Detect which cell encompasses the target text, then output its (X, Y) center coordinate. 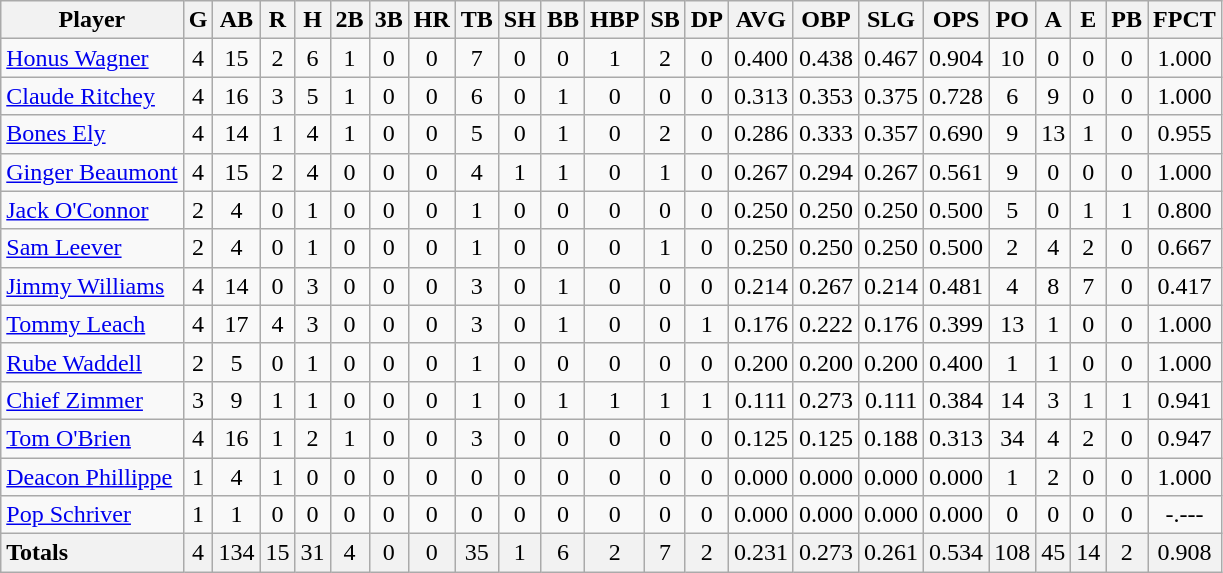
Rube Waddell (92, 362)
0.908 (1185, 553)
PB (1127, 20)
Ginger Beaumont (92, 172)
0.261 (890, 553)
BB (562, 20)
-.--- (1185, 515)
0.534 (956, 553)
0.357 (890, 134)
0.904 (956, 58)
0.728 (956, 96)
0.384 (956, 400)
AB (236, 20)
OBP (826, 20)
34 (1012, 438)
0.438 (826, 58)
PO (1012, 20)
0.467 (890, 58)
Deacon Phillippe (92, 477)
Honus Wagner (92, 58)
Chief Zimmer (92, 400)
Pop Schriver (92, 515)
Totals (92, 553)
35 (476, 553)
Jimmy Williams (92, 286)
SLG (890, 20)
A (1054, 20)
0.333 (826, 134)
8 (1054, 286)
0.561 (956, 172)
FPCT (1185, 20)
45 (1054, 553)
108 (1012, 553)
134 (236, 553)
Jack O'Connor (92, 210)
0.667 (1185, 248)
0.399 (956, 324)
OPS (956, 20)
Claude Ritchey (92, 96)
0.955 (1185, 134)
17 (236, 324)
DP (706, 20)
0.690 (956, 134)
HR (432, 20)
R (278, 20)
10 (1012, 58)
0.222 (826, 324)
31 (312, 553)
Tom O'Brien (92, 438)
0.375 (890, 96)
TB (476, 20)
Bones Ely (92, 134)
SH (520, 20)
0.941 (1185, 400)
G (198, 20)
SB (665, 20)
HBP (614, 20)
0.286 (760, 134)
0.353 (826, 96)
0.294 (826, 172)
E (1088, 20)
0.947 (1185, 438)
2B (350, 20)
0.481 (956, 286)
Player (92, 20)
0.188 (890, 438)
H (312, 20)
Sam Leever (92, 248)
0.231 (760, 553)
AVG (760, 20)
Tommy Leach (92, 324)
3B (388, 20)
0.800 (1185, 210)
0.417 (1185, 286)
